Detect which cell encompasses the target text, then output its (x, y) center coordinate. 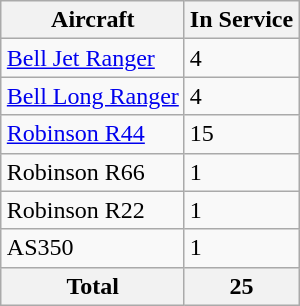
Total (92, 286)
15 (241, 134)
Robinson R44 (92, 134)
In Service (241, 20)
Robinson R22 (92, 210)
Bell Long Ranger (92, 96)
Bell Jet Ranger (92, 58)
Robinson R66 (92, 172)
AS350 (92, 248)
25 (241, 286)
Aircraft (92, 20)
